Return the (X, Y) coordinate for the center point of the cell that contains the specified text.  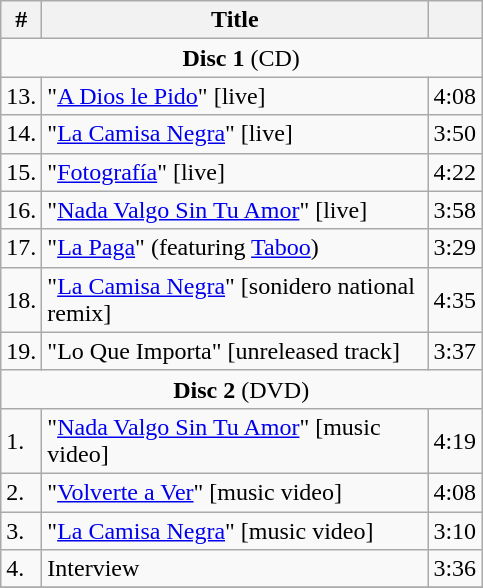
"Nada Valgo Sin Tu Amor" [live] (235, 210)
3:50 (455, 134)
"Lo Que Importa" [unreleased track] (235, 351)
4. (22, 569)
"La Camisa Negra" [music video] (235, 531)
Interview (235, 569)
3:10 (455, 531)
"Volverte a Ver" [music video] (235, 492)
2. (22, 492)
19. (22, 351)
Disc 2 (DVD) (242, 389)
3:36 (455, 569)
14. (22, 134)
3. (22, 531)
"Nada Valgo Sin Tu Amor" [music video] (235, 440)
3:58 (455, 210)
17. (22, 248)
"La Camisa Negra" [live] (235, 134)
"La Camisa Negra" [sonidero national remix] (235, 300)
Disc 1 (CD) (242, 58)
18. (22, 300)
# (22, 20)
4:22 (455, 172)
3:29 (455, 248)
16. (22, 210)
4:35 (455, 300)
"La Paga" (featuring Taboo) (235, 248)
13. (22, 96)
"Fotografía" [live] (235, 172)
Title (235, 20)
3:37 (455, 351)
15. (22, 172)
1. (22, 440)
"A Dios le Pido" [live] (235, 96)
4:19 (455, 440)
